Capture the cell that displays the provided text and extract its [X, Y] central coordinate. 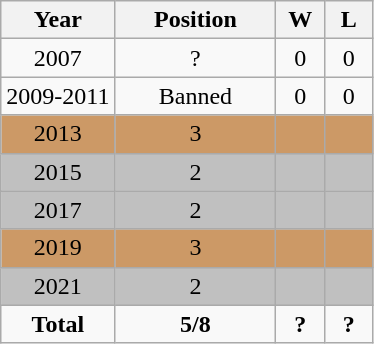
5/8 [196, 324]
L [350, 20]
2017 [58, 210]
2013 [58, 134]
2021 [58, 286]
W [300, 20]
Total [58, 324]
Year [58, 20]
2019 [58, 248]
Banned [196, 96]
2007 [58, 58]
2015 [58, 172]
2009-2011 [58, 96]
Position [196, 20]
